Return (X, Y) of the center of cell containing provided text 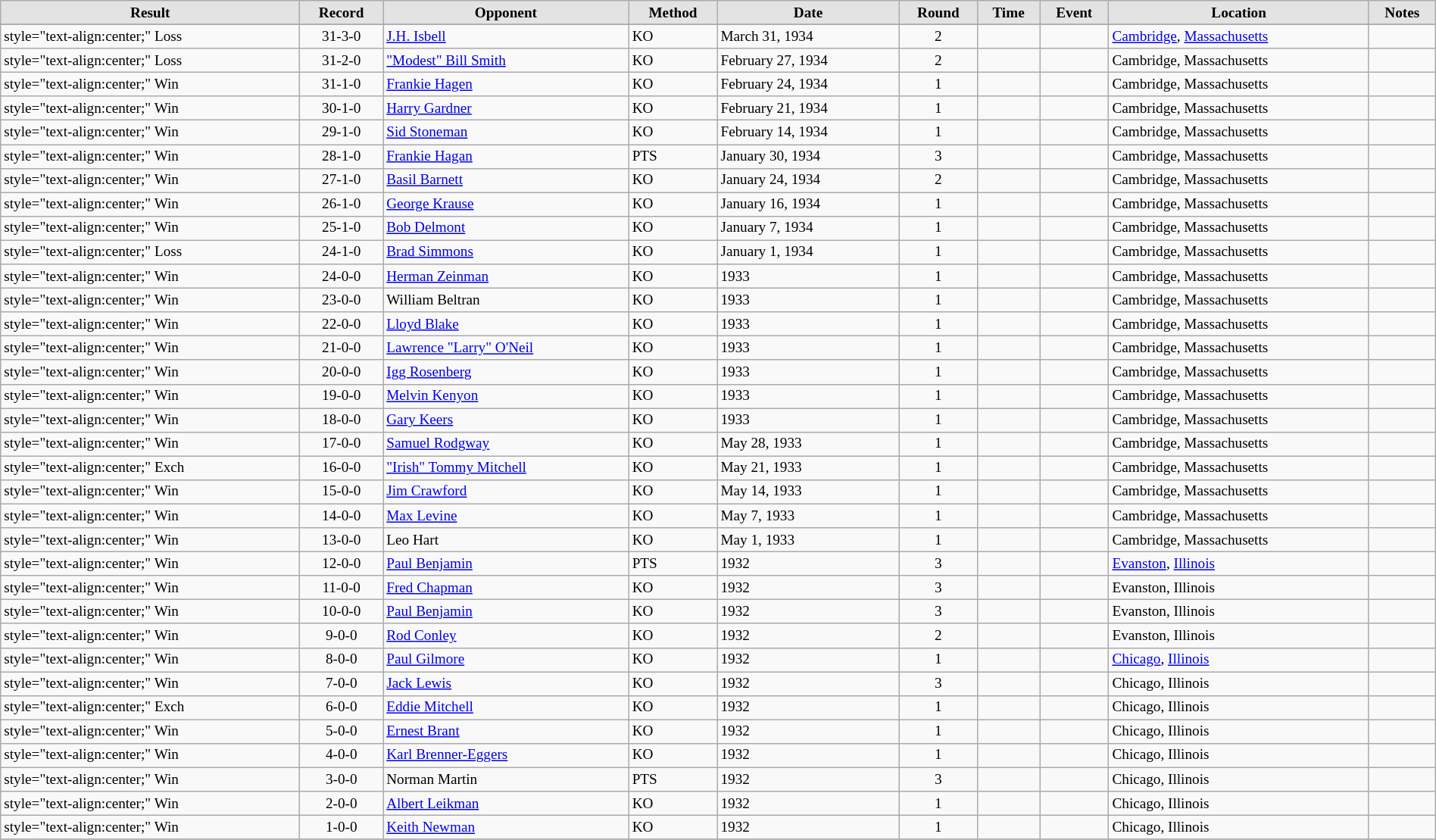
Location (1239, 13)
George Krause (506, 205)
William Beltran (506, 300)
Melvin Kenyon (506, 396)
Jim Crawford (506, 492)
31-2-0 (342, 61)
May 1, 1933 (808, 540)
21-0-0 (342, 348)
12-0-0 (342, 564)
Result (150, 13)
Event (1074, 13)
Harry Gardner (506, 108)
8-0-0 (342, 660)
Gary Keers (506, 420)
29-1-0 (342, 133)
Leo Hart (506, 540)
March 31, 1934 (808, 36)
Frankie Hagen (506, 84)
14-0-0 (342, 516)
February 27, 1934 (808, 61)
9-0-0 (342, 635)
26-1-0 (342, 205)
15-0-0 (342, 492)
Opponent (506, 13)
February 14, 1934 (808, 133)
13-0-0 (342, 540)
May 28, 1933 (808, 444)
24-0-0 (342, 276)
3-0-0 (342, 779)
4-0-0 (342, 755)
25-1-0 (342, 228)
28-1-0 (342, 156)
Date (808, 13)
Max Levine (506, 516)
"Irish" Tommy Mitchell (506, 468)
19-0-0 (342, 396)
17-0-0 (342, 444)
May 7, 1933 (808, 516)
May 14, 1933 (808, 492)
Herman Zeinman (506, 276)
Bob Delmont (506, 228)
J.H. Isbell (506, 36)
Paul Gilmore (506, 660)
2-0-0 (342, 804)
Rod Conley (506, 635)
7-0-0 (342, 683)
January 24, 1934 (808, 180)
6-0-0 (342, 707)
Karl Brenner-Eggers (506, 755)
Jack Lewis (506, 683)
18-0-0 (342, 420)
Basil Barnett (506, 180)
Method (673, 13)
Norman Martin (506, 779)
Time (1008, 13)
Fred Chapman (506, 588)
20-0-0 (342, 372)
Sid Stoneman (506, 133)
31-1-0 (342, 84)
May 21, 1933 (808, 468)
February 24, 1934 (808, 84)
Frankie Hagan (506, 156)
5-0-0 (342, 732)
Keith Newman (506, 827)
10-0-0 (342, 612)
Notes (1402, 13)
31-3-0 (342, 36)
January 30, 1934 (808, 156)
24-1-0 (342, 252)
23-0-0 (342, 300)
January 7, 1934 (808, 228)
11-0-0 (342, 588)
Samuel Rodgway (506, 444)
30-1-0 (342, 108)
Eddie Mitchell (506, 707)
Record (342, 13)
Lawrence "Larry" O'Neil (506, 348)
27-1-0 (342, 180)
Brad Simmons (506, 252)
Igg Rosenberg (506, 372)
Albert Leikman (506, 804)
16-0-0 (342, 468)
Round (938, 13)
February 21, 1934 (808, 108)
"Modest" Bill Smith (506, 61)
Lloyd Blake (506, 324)
1-0-0 (342, 827)
22-0-0 (342, 324)
January 16, 1934 (808, 205)
January 1, 1934 (808, 252)
Ernest Brant (506, 732)
